Search for the cell housing the specified text and yield its [x, y] center coordinate. 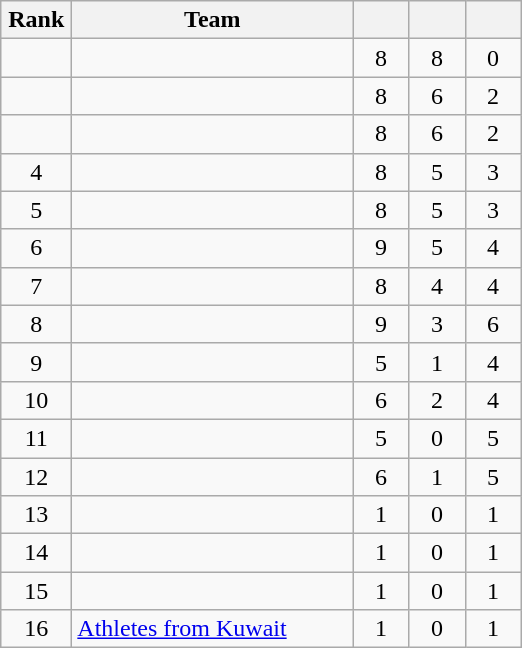
15 [36, 591]
10 [36, 400]
Athletes from Kuwait [212, 629]
12 [36, 477]
14 [36, 553]
7 [36, 286]
13 [36, 515]
16 [36, 629]
Rank [36, 20]
Team [212, 20]
11 [36, 438]
